Search for the cell housing the specified text and yield its (x, y) center coordinate. 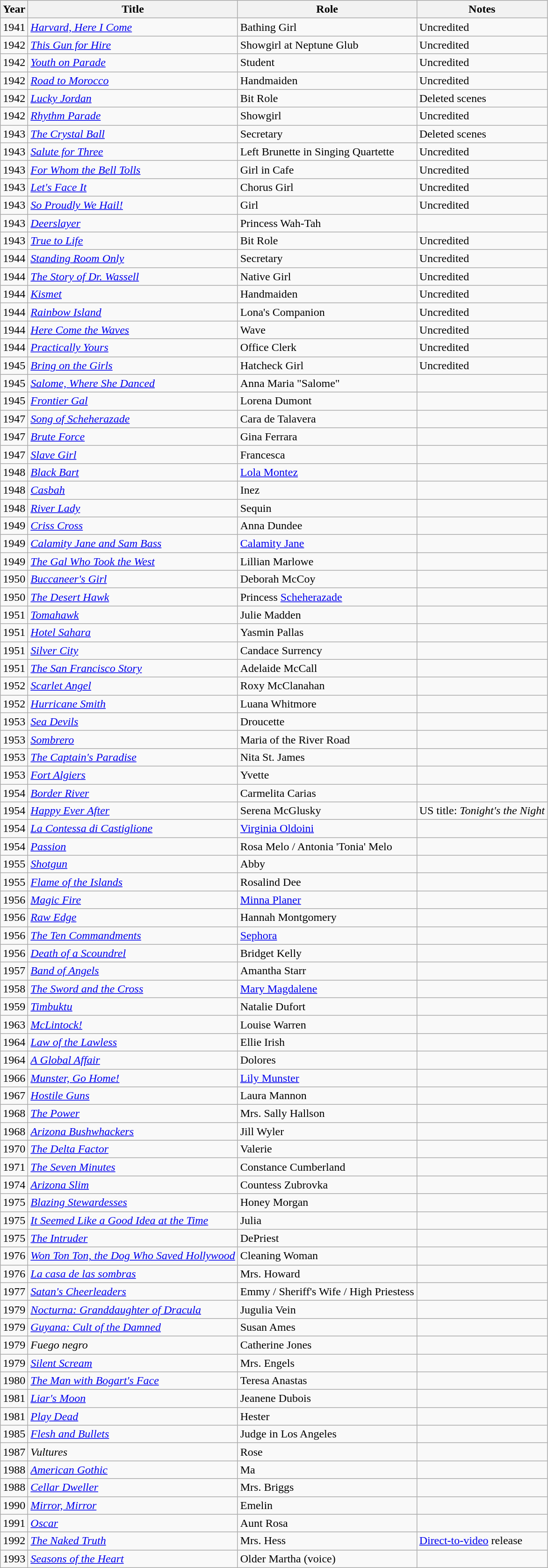
Showgirl at Neptune Glub (327, 45)
Criss Cross (133, 526)
Lillian Marlowe (327, 562)
Play Dead (133, 1416)
Student (327, 63)
1990 (14, 1505)
The Man with Bogart's Face (133, 1381)
Cara de Talavera (327, 419)
The Intruder (133, 1238)
Black Bart (133, 472)
Showgirl (327, 116)
1959 (14, 1006)
Scarlet Angel (133, 686)
Susan Ames (327, 1327)
A Global Affair (133, 1060)
Sequin (327, 508)
1941 (14, 27)
Bring on the Girls (133, 365)
Yasmin Pallas (327, 633)
Lola Montez (327, 472)
Aunt Rosa (327, 1523)
True to Life (133, 241)
Bridget Kelly (327, 953)
Laura Mannon (327, 1096)
Mrs. Sally Hallson (327, 1114)
Deerslayer (133, 223)
Rhythm Parade (133, 116)
Luana Whitmore (327, 704)
Border River (133, 793)
Native Girl (327, 277)
1970 (14, 1149)
Youth on Parade (133, 63)
Satan's Cheerleaders (133, 1291)
Bathing Girl (327, 27)
Julia (327, 1220)
The Gal Who Took the West (133, 562)
1991 (14, 1523)
Wave (327, 330)
Hotel Sahara (133, 633)
Blazing Stewardesses (133, 1203)
Julie Madden (327, 615)
Liar's Moon (133, 1399)
Title (133, 9)
Mrs. Howard (327, 1274)
Calamity Jane and Sam Bass (133, 544)
Nocturna: Granddaughter of Dracula (133, 1309)
Kismet (133, 294)
Song of Scheherazade (133, 419)
Direct-to-video release (482, 1541)
Lorena Dumont (327, 401)
Lily Munster (327, 1078)
Buccaneer's Girl (133, 579)
Slave Girl (133, 454)
Girl (327, 205)
La Contessa di Castiglione (133, 829)
Hannah Montgomery (327, 918)
Amantha Starr (327, 971)
Band of Angels (133, 971)
The Delta Factor (133, 1149)
Catherine Jones (327, 1345)
Yvette (327, 775)
Emmy / Sheriff's Wife / High Priestess (327, 1291)
Won Ton Ton, the Dog Who Saved Hollywood (133, 1256)
Passion (133, 846)
Cellar Dweller (133, 1488)
Serena McGlusky (327, 811)
It Seemed Like a Good Idea at the Time (133, 1220)
Let's Face It (133, 187)
Flame of the Islands (133, 882)
Abby (327, 864)
The Captain's Paradise (133, 757)
Harvard, Here I Come (133, 27)
Road to Morocco (133, 80)
1971 (14, 1167)
1993 (14, 1559)
Year (14, 9)
Anna Maria "Salome" (327, 383)
Princess Scheherazade (327, 597)
DePriest (327, 1238)
Frontier Gal (133, 401)
Judge in Los Angeles (327, 1434)
Seasons of the Heart (133, 1559)
Raw Edge (133, 918)
Law of the Lawless (133, 1042)
For Whom the Bell Tolls (133, 169)
Francesca (327, 454)
Salome, Where She Danced (133, 383)
Casbah (133, 490)
Ma (327, 1470)
Mirror, Mirror (133, 1505)
Mrs. Engels (327, 1363)
Louise Warren (327, 1024)
McLintock! (133, 1024)
Carmelita Carias (327, 793)
Natalie Dufort (327, 1006)
Role (327, 9)
Notes (482, 9)
Girl in Cafe (327, 169)
Rainbow Island (133, 312)
Hostile Guns (133, 1096)
Oscar (133, 1523)
Munster, Go Home! (133, 1078)
Inez (327, 490)
Guyana: Cult of the Damned (133, 1327)
Jill Wyler (327, 1131)
So Proudly We Hail! (133, 205)
Silent Scream (133, 1363)
1974 (14, 1185)
Honey Morgan (327, 1203)
Here Come the Waves (133, 330)
The Story of Dr. Wassell (133, 277)
Fuego negro (133, 1345)
Minna Planer (327, 900)
Arizona Bushwhackers (133, 1131)
Sea Devils (133, 722)
1967 (14, 1096)
Anna Dundee (327, 526)
Magic Fire (133, 900)
Mrs. Briggs (327, 1488)
Salute for Three (133, 152)
Cleaning Woman (327, 1256)
Princess Wah-Tah (327, 223)
Practically Yours (133, 348)
1985 (14, 1434)
The San Francisco Story (133, 668)
Death of a Scoundrel (133, 953)
Roxy McClanahan (327, 686)
1977 (14, 1291)
Shotgun (133, 864)
Rose (327, 1452)
The Power (133, 1114)
This Gun for Hire (133, 45)
Hester (327, 1416)
1980 (14, 1381)
Calamity Jane (327, 544)
Chorus Girl (327, 187)
Arizona Slim (133, 1185)
Older Martha (voice) (327, 1559)
Left Brunette in Singing Quartette (327, 152)
Sombrero (133, 739)
Emelin (327, 1505)
1958 (14, 989)
Jugulia Vein (327, 1309)
Flesh and Bullets (133, 1434)
Office Clerk (327, 348)
Valerie (327, 1149)
Fort Algiers (133, 775)
Dolores (327, 1060)
Tomahawk (133, 615)
1966 (14, 1078)
Mrs. Hess (327, 1541)
Countess Zubrovka (327, 1185)
Constance Cumberland (327, 1167)
The Naked Truth (133, 1541)
Sephora (327, 935)
Timbuktu (133, 1006)
Lona's Companion (327, 312)
Jeanene Dubois (327, 1399)
The Crystal Ball (133, 134)
Vultures (133, 1452)
Rosa Melo / Antonia 'Tonia' Melo (327, 846)
Happy Ever After (133, 811)
Silver City (133, 650)
US title: Tonight's the Night (482, 811)
Virginia Oldoini (327, 829)
Hurricane Smith (133, 704)
Hatcheck Girl (327, 365)
Teresa Anastas (327, 1381)
American Gothic (133, 1470)
Lucky Jordan (133, 98)
Ellie Irish (327, 1042)
1987 (14, 1452)
The Desert Hawk (133, 597)
Mary Magdalene (327, 989)
Candace Surrency (327, 650)
Maria of the River Road (327, 739)
Standing Room Only (133, 259)
Droucette (327, 722)
Gina Ferrara (327, 437)
The Sword and the Cross (133, 989)
La casa de las sombras (133, 1274)
Brute Force (133, 437)
The Ten Commandments (133, 935)
Adelaide McCall (327, 668)
1957 (14, 971)
River Lady (133, 508)
Rosalind Dee (327, 882)
1963 (14, 1024)
1992 (14, 1541)
Nita St. James (327, 757)
The Seven Minutes (133, 1167)
Deborah McCoy (327, 579)
